Provide the (X, Y) coordinate of the cell's center where the given text is located.  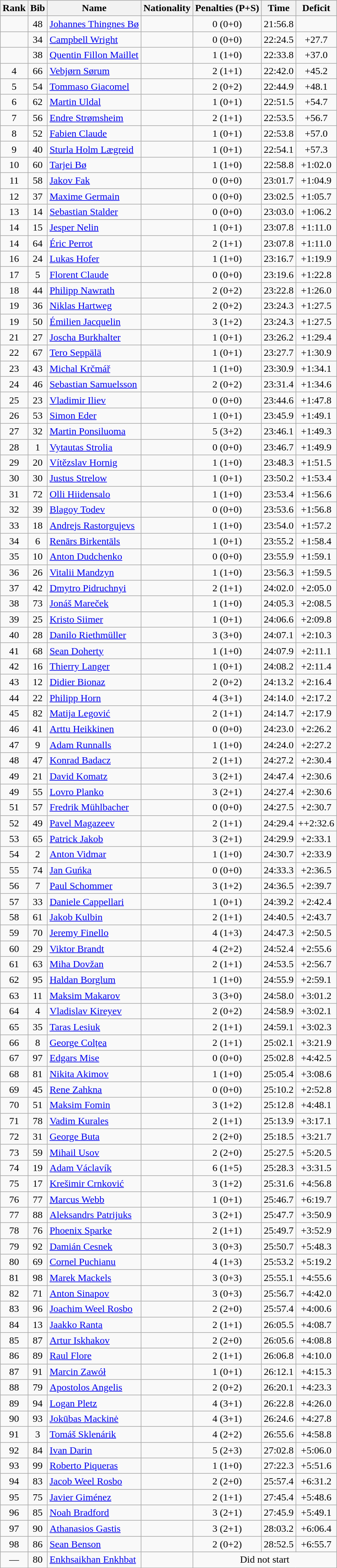
Jesper Nelin (94, 228)
+4:48.1 (316, 1105)
24:58.0 (279, 996)
26:05.5 (279, 1325)
+4:00.6 (316, 1309)
26:05.6 (279, 1340)
Thierry Langer (94, 666)
24:27.2 (279, 761)
22:42.0 (279, 71)
Matija Legović (94, 714)
25:18.5 (279, 1136)
23:27.7 (279, 353)
23:53.4 (279, 494)
+4:26.0 (316, 1403)
24:06.6 (279, 619)
25:49.7 (279, 1231)
+2:55.6 (316, 948)
24:30.7 (279, 854)
Anton Sinapov (94, 1293)
25:56.7 (279, 1293)
Logan Pletz (94, 1403)
+2:17.9 (316, 714)
Daniele Cappellari (94, 901)
+1:19.9 (316, 259)
+2:43.7 (316, 917)
+2:30.4 (316, 761)
+2:30.7 (316, 807)
Vitalii Mandzyn (94, 572)
25:13.9 (279, 1121)
+3:52.9 (316, 1231)
Vladimir Iliev (94, 400)
+6:19.7 (316, 1199)
Damián Cesnek (94, 1246)
+4:58.8 (316, 1434)
+2:59.1 (316, 980)
5 (2+3) (227, 1450)
+5:51.6 (316, 1466)
Javier Giménez (94, 1497)
Johannes Thingnes Bø (94, 24)
+1:29.4 (316, 337)
Patrick Jakob (94, 839)
5 (3+2) (227, 431)
Campbell Wright (94, 40)
+4:56.8 (316, 1183)
+2:10.3 (316, 635)
Paul Schommer (94, 886)
23:54.0 (279, 525)
+54.7 (316, 102)
23:31.4 (279, 384)
24:27.5 (279, 807)
+3:02.1 (316, 1011)
24:23.0 (279, 729)
+4:08.8 (316, 1340)
+5:06.0 (316, 1450)
Vadim Kurales (94, 1121)
25:50.7 (279, 1246)
+4:42.0 (316, 1293)
+56.7 (316, 118)
+6:31.2 (316, 1482)
+5:48.3 (316, 1246)
+1:26.0 (316, 290)
22:44.9 (279, 86)
24:39.2 (279, 901)
Sean Benson (94, 1544)
++2:32.6 (316, 823)
Justus Strelow (94, 478)
Sebastian Samuelsson (94, 384)
+6:06.4 (316, 1528)
24:29.4 (279, 823)
Marcus Webb (94, 1199)
23:50.2 (279, 478)
Nikita Akimov (94, 1074)
+4:23.3 (316, 1387)
24:47.4 (279, 776)
25:02.1 (279, 1043)
+1:30.9 (316, 353)
Anton Vidmar (94, 854)
26:12.1 (279, 1372)
Dmytro Pidruchnyi (94, 588)
+2:11.1 (316, 651)
Vladislav Kireyev (94, 1011)
Artur Iskhakov (94, 1340)
+1:34.6 (316, 384)
Joachim Weel Rosbo (94, 1309)
Nationality (167, 8)
+1:49.3 (316, 431)
26:06.8 (279, 1356)
24:08.2 (279, 666)
23:02.5 (279, 196)
Jonáš Mareček (94, 604)
Martin Ponsiluoma (94, 431)
50 (38, 322)
+3:08.6 (316, 1074)
21:56.8 (279, 24)
28:03.2 (279, 1528)
+2:56.7 (316, 964)
+1:02.0 (316, 165)
23:55.2 (279, 541)
22:33.8 (279, 55)
28:52.5 (279, 1544)
15 (38, 228)
Jokūbas Mackinė (94, 1419)
Adam Runnalls (94, 745)
22:53.5 (279, 118)
Vítězslav Hornig (94, 463)
Tarjei Bø (94, 165)
Endre Strømsheim (94, 118)
+1:51.5 (316, 463)
Didier Bionaz (94, 682)
Sebastian Stalder (94, 212)
+2:11.4 (316, 666)
Quentin Fillon Maillet (94, 55)
Apostolos Angelis (94, 1387)
+2:36.5 (316, 870)
23:45.9 (279, 415)
Tero Seppälä (94, 353)
Fredrik Mühlbacher (94, 807)
27:22.3 (279, 1466)
Haldan Borglum (94, 980)
23:30.9 (279, 369)
Marek Mackels (94, 1278)
24:55.9 (279, 980)
24:52.4 (279, 948)
David Komatz (94, 776)
Anton Dudchenko (94, 557)
3 (38, 1434)
+57.0 (316, 133)
Krešimir Crnković (94, 1183)
+3:17.1 (316, 1121)
+1:05.7 (316, 196)
George Buta (94, 1136)
24:29.9 (279, 839)
Bib (38, 8)
+4:42.5 (316, 1058)
Pavel Magazeev (94, 823)
2 (38, 854)
+1:57.2 (316, 525)
Philipp Nawrath (94, 290)
+2:42.4 (316, 901)
+1:53.4 (316, 478)
Éric Perrot (94, 243)
Marcin Zawół (94, 1372)
99 (38, 1466)
+2:26.2 (316, 729)
25:05.4 (279, 1074)
+27.7 (316, 40)
23:03.0 (279, 212)
Athanasios Gastis (94, 1528)
+4:27.8 (316, 1419)
24:58.9 (279, 1011)
23:56.3 (279, 572)
22:51.5 (279, 102)
+5:19.2 (316, 1262)
24:07.9 (279, 651)
23:01.7 (279, 180)
+3:21.7 (316, 1136)
26:20.1 (279, 1387)
23:53.6 (279, 510)
Jakov Fak (94, 180)
Cornel Puchianu (94, 1262)
+5:48.6 (316, 1497)
Blagoy Todev (94, 510)
25:02.8 (279, 1058)
+3:31.5 (316, 1168)
25:47.7 (279, 1215)
Florent Claude (94, 275)
6 (1+5) (227, 1168)
Konrad Badacz (94, 761)
+1:49.9 (316, 447)
Noah Bradford (94, 1513)
Michal Krčmář (94, 369)
Lovro Planko (94, 792)
+1:56.6 (316, 494)
25:53.2 (279, 1262)
25:55.1 (279, 1278)
24:53.5 (279, 964)
+45.2 (316, 71)
Jaakko Ranta (94, 1325)
+3:01.2 (316, 996)
Kristo Siimer (94, 619)
Miha Dovžan (94, 964)
26:22.8 (279, 1403)
Simon Eder (94, 415)
+1:56.8 (316, 510)
Joscha Burkhalter (94, 337)
25:12.8 (279, 1105)
+6:55.7 (316, 1544)
24:27.4 (279, 792)
22:58.8 (279, 165)
23:46.1 (279, 431)
+1:06.2 (316, 212)
+2:05.0 (316, 588)
23:16.7 (279, 259)
+2:33.1 (316, 839)
+1:22.8 (316, 275)
24:02.0 (279, 588)
Fabien Claude (94, 133)
Martin Uldal (94, 102)
+4:08.7 (316, 1325)
George Colțea (94, 1043)
Renārs Birkentāls (94, 541)
Enkhsaikhan Enkhbat (94, 1560)
24:13.2 (279, 682)
23:46.7 (279, 447)
24:14.7 (279, 714)
23:44.6 (279, 400)
24:40.5 (279, 917)
+5:49.1 (316, 1513)
+2:08.5 (316, 604)
Tommaso Giacomel (94, 86)
1 (38, 447)
+2:39.7 (316, 886)
Jan Guńka (94, 870)
Vytautas Strolia (94, 447)
+2:16.4 (316, 682)
+4:10.0 (316, 1356)
+1:49.1 (316, 415)
25:27.5 (279, 1152)
Time (279, 8)
Jacob Weel Rosbo (94, 1482)
27:45.9 (279, 1513)
+48.1 (316, 86)
Viktor Brandt (94, 948)
+2:27.2 (316, 745)
+4:15.3 (316, 1372)
Ivan Darin (94, 1450)
+2:09.8 (316, 619)
+1:59.5 (316, 572)
+1:59.1 (316, 557)
Raul Flore (94, 1356)
20 (38, 463)
24:05.3 (279, 604)
Jakob Kulbin (94, 917)
27:45.4 (279, 1497)
Lukas Hofer (94, 259)
24:47.3 (279, 933)
25:46.7 (279, 1199)
Philipp Horn (94, 698)
24:59.1 (279, 1027)
26:55.6 (279, 1434)
+2:33.9 (316, 854)
22:53.8 (279, 133)
Roberto Piqueras (94, 1466)
+3:50.9 (316, 1215)
25:10.2 (279, 1090)
Did not start (265, 1560)
+37.0 (316, 55)
23:22.8 (279, 290)
Tomáš Sklenárik (94, 1434)
Taras Lesiuk (94, 1027)
25:28.3 (279, 1168)
Maksim Makarov (94, 996)
Niklas Hartweg (94, 306)
Arttu Heikkinen (94, 729)
+1:34.1 (316, 369)
Maxime Germain (94, 196)
Edgars Mise (94, 1058)
23:55.9 (279, 557)
Olli Hiidensalo (94, 494)
Adam Václavík (94, 1168)
24:07.1 (279, 635)
Andrejs Rastorgujevs (94, 525)
27:02.8 (279, 1450)
Sean Doherty (94, 651)
— (14, 1560)
Penalties (P+S) (227, 8)
+5:20.5 (316, 1152)
24:24.0 (279, 745)
Deficit (316, 8)
+57.3 (316, 149)
23:19.6 (279, 275)
22:24.5 (279, 40)
+3:02.3 (316, 1027)
24:14.0 (279, 698)
24:36.5 (279, 886)
+2:17.2 (316, 698)
+3:21.9 (316, 1043)
Vebjørn Sørum (94, 71)
+4:55.6 (316, 1278)
Phoenix Sparke (94, 1231)
22:54.1 (279, 149)
+1:04.9 (316, 180)
Maksim Fomin (94, 1105)
23:26.2 (279, 337)
Sturla Holm Lægreid (94, 149)
+2:52.8 (316, 1090)
Name (94, 8)
+2:50.5 (316, 933)
23:48.3 (279, 463)
+1:47.8 (316, 400)
Rank (14, 8)
24:33.3 (279, 870)
26:24.6 (279, 1419)
Jeremy Finello (94, 933)
Danilo Riethmüller (94, 635)
+1:58.4 (316, 541)
25:31.6 (279, 1183)
Rene Zahkna (94, 1090)
Émilien Jacquelin (94, 322)
Aleksandrs Patrijuks (94, 1215)
Mihail Usov (94, 1152)
